Return [X, Y] of the center of cell containing provided text 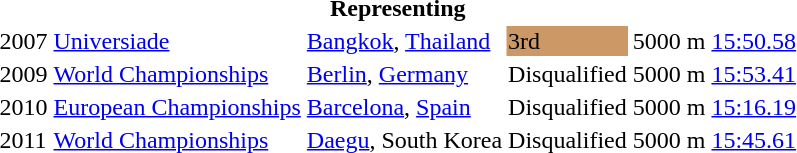
Barcelona, Spain [404, 107]
Berlin, Germany [404, 74]
Universiade [177, 41]
World Championships [177, 74]
European Championships [177, 107]
3rd [568, 41]
Bangkok, Thailand [404, 41]
